Capture the cell that displays the provided text and extract its [x, y] central coordinate. 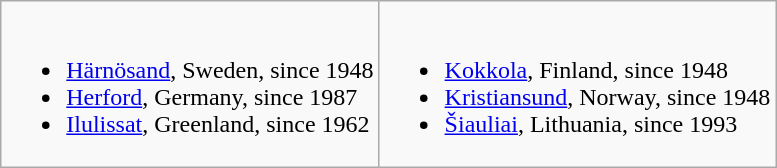
Kokkola, Finland, since 1948 Kristiansund, Norway, since 1948 Šiauliai, Lithuania, since 1993 [578, 84]
Härnösand, Sweden, since 1948 Herford, Germany, since 1987 Ilulissat, Greenland, since 1962 [190, 84]
